Identify which cell holds the provided text, then report its [x, y] central coordinate. 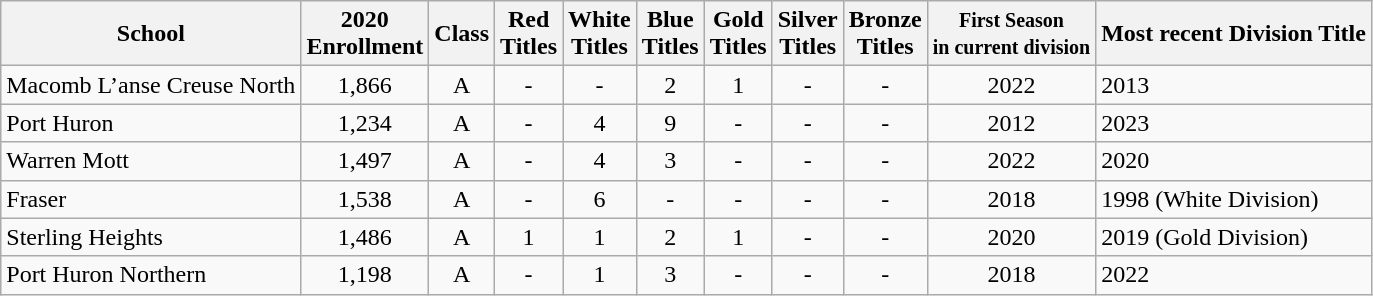
2019 (Gold Division) [1234, 237]
1,538 [365, 199]
1,198 [365, 275]
Macomb L’anse Creuse North [151, 85]
1,234 [365, 123]
Port Huron [151, 123]
BronzeTitles [885, 34]
2023 [1234, 123]
1,497 [365, 161]
2012 [1011, 123]
2020 Enrollment [365, 34]
1,866 [365, 85]
Gold Titles [738, 34]
6 [600, 199]
9 [670, 123]
1,486 [365, 237]
Port Huron Northern [151, 275]
2013 [1234, 85]
Sterling Heights [151, 237]
1998 (White Division) [1234, 199]
First Season in current division [1011, 34]
School [151, 34]
White Titles [600, 34]
Class [462, 34]
Warren Mott [151, 161]
Most recent Division Title [1234, 34]
Blue Titles [670, 34]
SilverTitles [808, 34]
Fraser [151, 199]
RedTitles [529, 34]
